Determine the (x, y) coordinate at the center of the cell enclosing the given text.  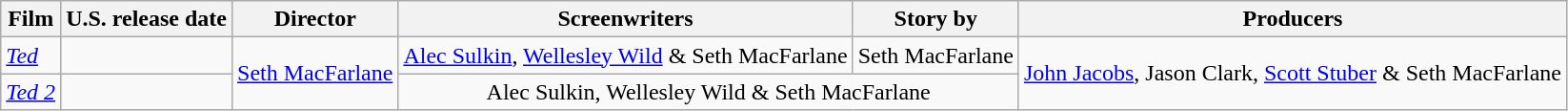
Film (30, 19)
John Jacobs, Jason Clark, Scott Stuber & Seth MacFarlane (1292, 74)
Ted 2 (30, 92)
U.S. release date (147, 19)
Ted (30, 55)
Story by (935, 19)
Director (315, 19)
Producers (1292, 19)
Screenwriters (625, 19)
